Search for the cell housing the specified text and yield its (x, y) center coordinate. 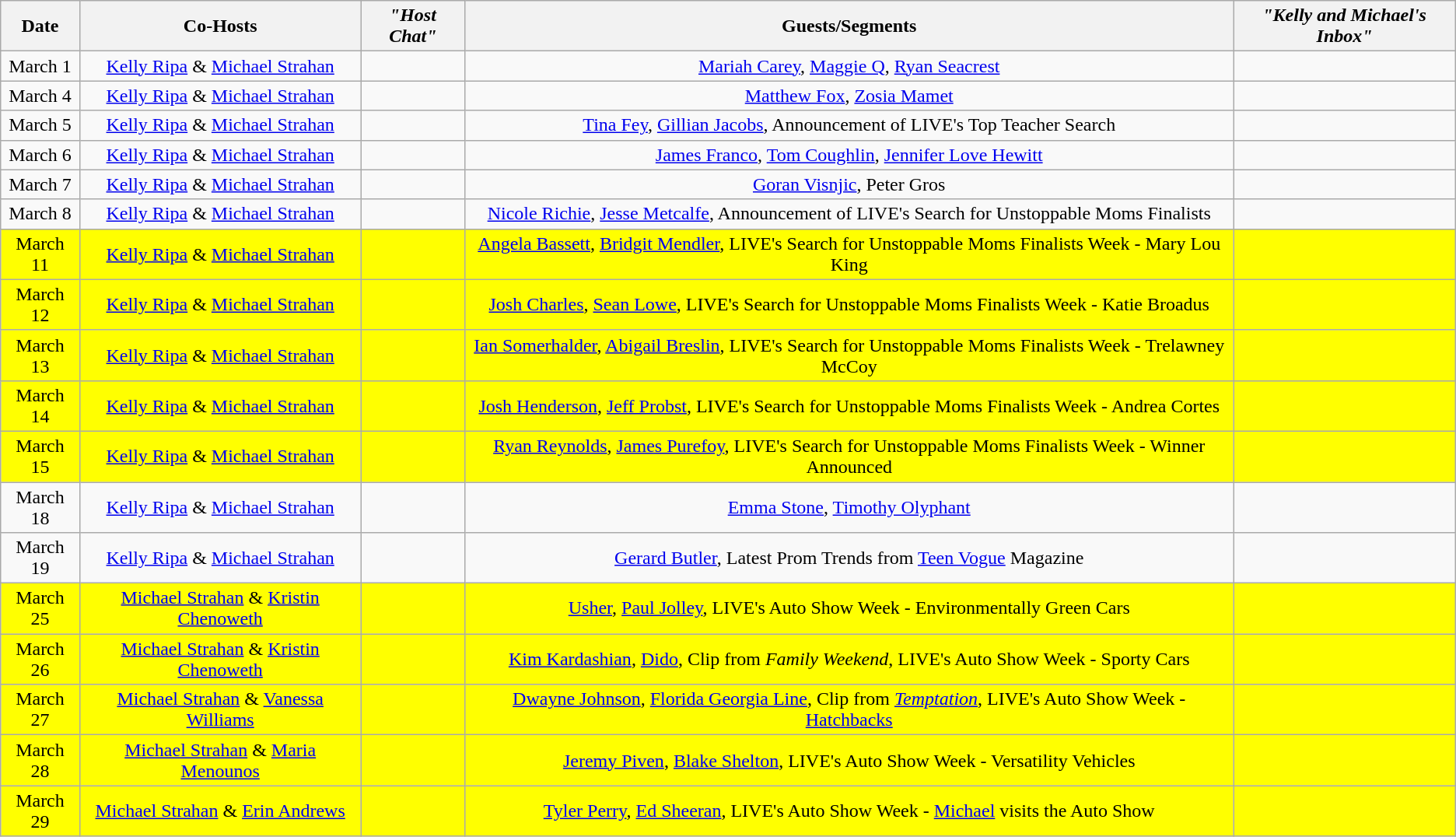
James Franco, Tom Coughlin, Jennifer Love Hewitt (849, 155)
Date (40, 26)
Ryan Reynolds, James Purefoy, LIVE's Search for Unstoppable Moms Finalists Week - Winner Announced (849, 456)
"Kelly and Michael's Inbox" (1344, 26)
"Host Chat" (412, 26)
Michael Strahan & Vanessa Williams (220, 709)
Nicole Richie, Jesse Metcalfe, Announcement of LIVE's Search for Unstoppable Moms Finalists (849, 214)
March 12 (40, 305)
March 28 (40, 761)
March 25 (40, 608)
Tina Fey, Gillian Jacobs, Announcement of LIVE's Top Teacher Search (849, 125)
Emma Stone, Timothy Olyphant (849, 507)
March 15 (40, 456)
Matthew Fox, Zosia Mamet (849, 96)
March 4 (40, 96)
Guests/Segments (849, 26)
Kim Kardashian, Dido, Clip from Family Weekend, LIVE's Auto Show Week - Sporty Cars (849, 660)
Gerard Butler, Latest Prom Trends from Teen Vogue Magazine (849, 559)
March 14 (40, 406)
March 27 (40, 709)
Mariah Carey, Maggie Q, Ryan Seacrest (849, 66)
Josh Charles, Sean Lowe, LIVE's Search for Unstoppable Moms Finalists Week - Katie Broadus (849, 305)
March 11 (40, 254)
Ian Somerhalder, Abigail Breslin, LIVE's Search for Unstoppable Moms Finalists Week - Trelawney McCoy (849, 355)
Dwayne Johnson, Florida Georgia Line, Clip from Temptation, LIVE's Auto Show Week - Hatchbacks (849, 709)
Jeremy Piven, Blake Shelton, LIVE's Auto Show Week - Versatility Vehicles (849, 761)
March 26 (40, 660)
March 6 (40, 155)
Josh Henderson, Jeff Probst, LIVE's Search for Unstoppable Moms Finalists Week - Andrea Cortes (849, 406)
Michael Strahan & Erin Andrews (220, 811)
March 7 (40, 184)
March 5 (40, 125)
March 8 (40, 214)
March 13 (40, 355)
Tyler Perry, Ed Sheeran, LIVE's Auto Show Week - Michael visits the Auto Show (849, 811)
Angela Bassett, Bridgit Mendler, LIVE's Search for Unstoppable Moms Finalists Week - Mary Lou King (849, 254)
March 19 (40, 559)
Usher, Paul Jolley, LIVE's Auto Show Week - Environmentally Green Cars (849, 608)
March 29 (40, 811)
March 1 (40, 66)
March 18 (40, 507)
Goran Visnjic, Peter Gros (849, 184)
Co-Hosts (220, 26)
Michael Strahan & Maria Menounos (220, 761)
